Scan for the cell matching the given text and deliver its [X, Y] coordinate at center. 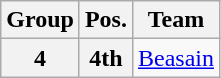
Team [176, 20]
Group [40, 20]
4 [40, 58]
Beasain [176, 58]
Pos. [106, 20]
4th [106, 58]
